From the cell containing the given text, extract its center point as (X, Y) coordinate. 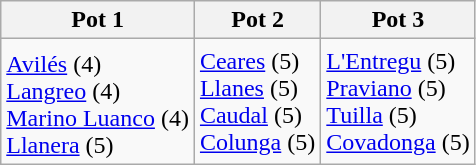
Ceares (5)Llanes (5)Caudal (5)Colunga (5) (257, 102)
Pot 2 (257, 20)
Pot 1 (98, 20)
Avilés (4)Langreo (4)Marino Luanco (4)Llanera (5) (98, 102)
Pot 3 (398, 20)
L'Entregu (5)Praviano (5)Tuilla (5)Covadonga (5) (398, 102)
